Capture the cell that displays the provided text and extract its [X, Y] central coordinate. 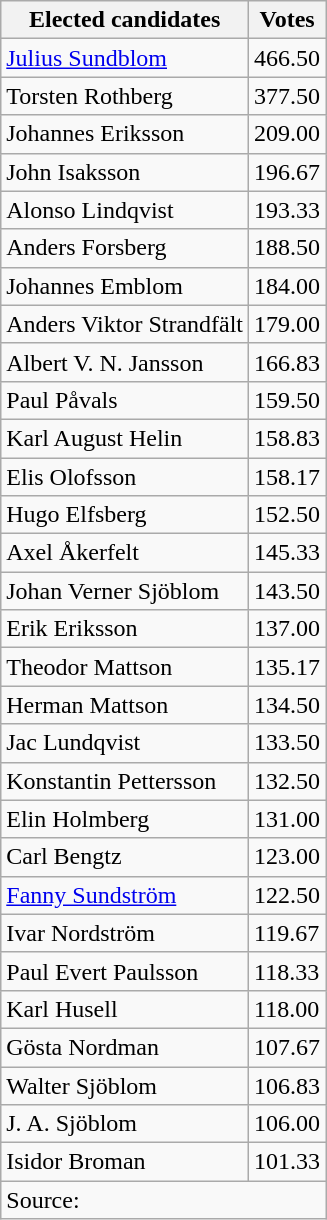
Torsten Rothberg [125, 96]
132.50 [288, 781]
118.33 [288, 971]
158.83 [288, 438]
Axel Åkerfelt [125, 553]
Julius Sundblom [125, 58]
Theodor Mattson [125, 667]
107.67 [288, 1047]
Karl Husell [125, 1009]
Elected candidates [125, 20]
Johannes Eriksson [125, 134]
Herman Mattson [125, 705]
134.50 [288, 705]
106.00 [288, 1124]
131.00 [288, 819]
119.67 [288, 933]
377.50 [288, 96]
466.50 [288, 58]
118.00 [288, 1009]
Paul Påvals [125, 400]
Carl Bengtz [125, 857]
Karl August Helin [125, 438]
Albert V. N. Jansson [125, 362]
Erik Eriksson [125, 629]
Elin Holmberg [125, 819]
133.50 [288, 743]
158.17 [288, 477]
106.83 [288, 1085]
179.00 [288, 324]
193.33 [288, 210]
J. A. Sjöblom [125, 1124]
Walter Sjöblom [125, 1085]
122.50 [288, 895]
143.50 [288, 591]
159.50 [288, 400]
Jac Lundqvist [125, 743]
Gösta Nordman [125, 1047]
196.67 [288, 172]
137.00 [288, 629]
Anders Viktor Strandfält [125, 324]
Anders Forsberg [125, 248]
101.33 [288, 1162]
Ivar Nordström [125, 933]
135.17 [288, 667]
152.50 [288, 515]
Votes [288, 20]
Johannes Emblom [125, 286]
188.50 [288, 248]
123.00 [288, 857]
Hugo Elfsberg [125, 515]
Source: [164, 1200]
Isidor Broman [125, 1162]
Elis Olofsson [125, 477]
John Isaksson [125, 172]
Johan Verner Sjöblom [125, 591]
Konstantin Pettersson [125, 781]
209.00 [288, 134]
145.33 [288, 553]
166.83 [288, 362]
Alonso Lindqvist [125, 210]
Paul Evert Paulsson [125, 971]
184.00 [288, 286]
Fanny Sundström [125, 895]
